Scan for the cell matching the given text and deliver its (X, Y) coordinate at center. 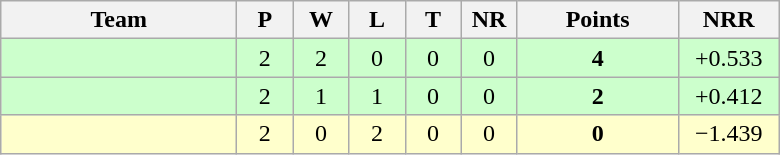
L (377, 20)
Team (119, 20)
W (321, 20)
4 (598, 58)
−1.439 (728, 134)
NRR (728, 20)
+0.412 (728, 96)
+0.533 (728, 58)
NR (489, 20)
T (433, 20)
Points (598, 20)
P (265, 20)
